From the cell containing the given text, extract its center point as (X, Y) coordinate. 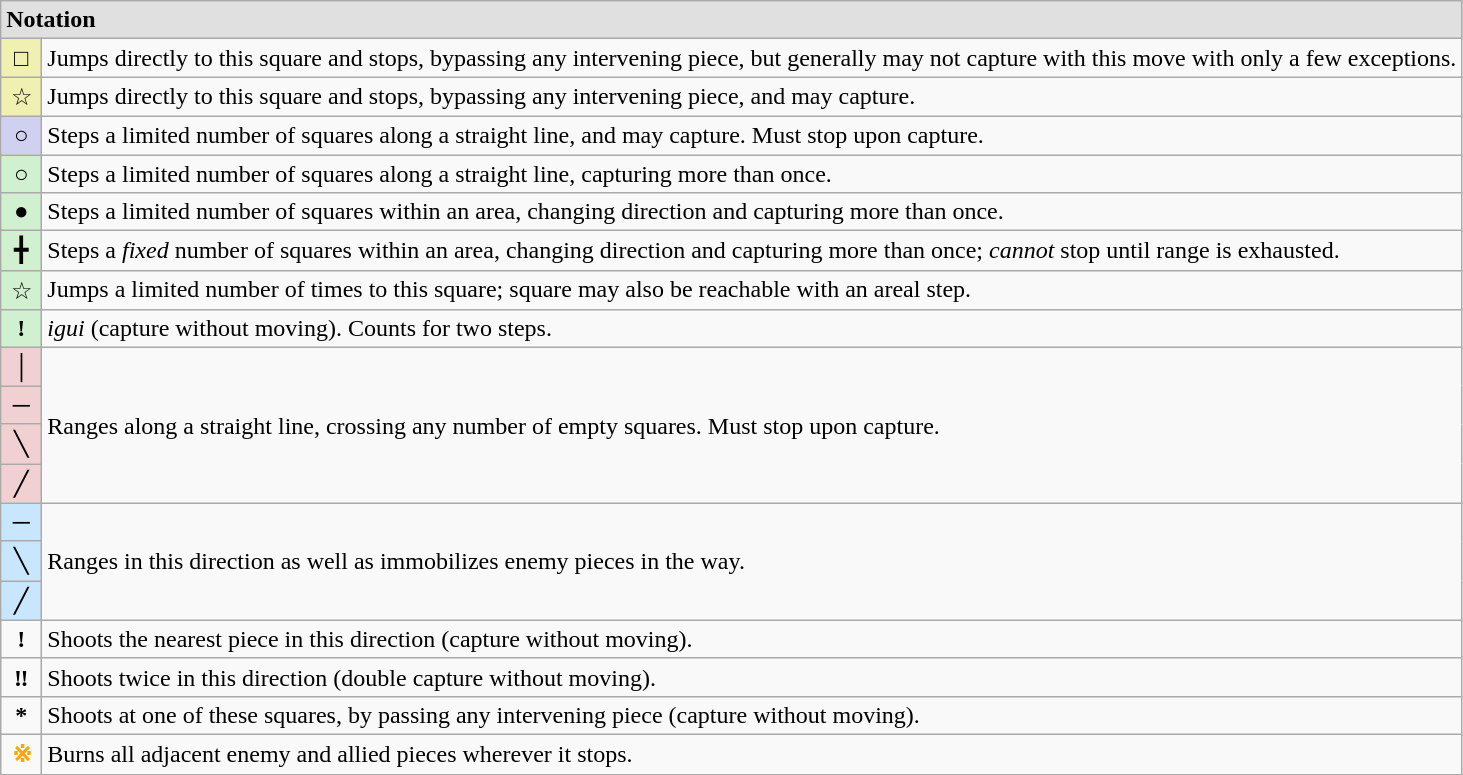
╋ (22, 251)
Steps a limited number of squares along a straight line, capturing more than once. (752, 173)
Jumps a limited number of times to this square; square may also be reachable with an areal step. (752, 290)
igui (capture without moving). Counts for two steps. (752, 329)
Ranges in this direction as well as immobilizes enemy pieces in the way. (752, 562)
Ranges along a straight line, crossing any number of empty squares. Must stop upon capture. (752, 426)
‼ (22, 677)
Steps a limited number of squares within an area, changing direction and capturing more than once. (752, 212)
Jumps directly to this square and stops, bypassing any intervening piece, and may capture. (752, 97)
Burns all adjacent enemy and allied pieces wherever it stops. (752, 754)
● (22, 212)
Steps a limited number of squares along a straight line, and may capture. Must stop upon capture. (752, 135)
Shoots twice in this direction (double capture without moving). (752, 677)
※ (22, 754)
Jumps directly to this square and stops, bypassing any intervening piece, but generally may not capture with this move with only a few exceptions. (752, 58)
□ (22, 58)
Shoots the nearest piece in this direction (capture without moving). (752, 639)
* (22, 715)
Steps a fixed number of squares within an area, changing direction and capturing more than once; cannot stop until range is exhausted. (752, 251)
│ (22, 367)
Shoots at one of these squares, by passing any intervening piece (capture without moving). (752, 715)
Notation (732, 20)
